Return the (X, Y) coordinate for the center point of the cell that contains the specified text.  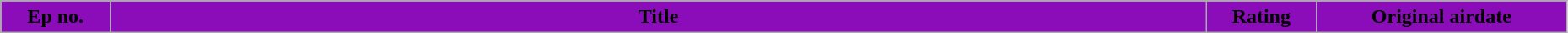
Original airdate (1441, 17)
Rating (1261, 17)
Title (659, 17)
Ep no. (56, 17)
